Find where the given text appears and provide that cell's center as [X, Y] coordinate. 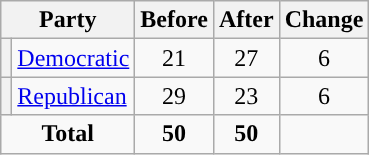
Before [174, 20]
23 [246, 96]
Republican [74, 96]
21 [174, 58]
Democratic [74, 58]
Change [324, 20]
Party [68, 20]
27 [246, 58]
After [246, 20]
Total [68, 134]
29 [174, 96]
